Output the (X, Y) coordinate of the center of the cell containing the given text.  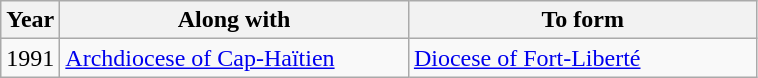
Year (30, 20)
To form (582, 20)
Diocese of Fort-Liberté (582, 58)
Archdiocese of Cap-Haïtien (234, 58)
Along with (234, 20)
1991 (30, 58)
